Output the (x, y) coordinate of the center of the cell containing the given text.  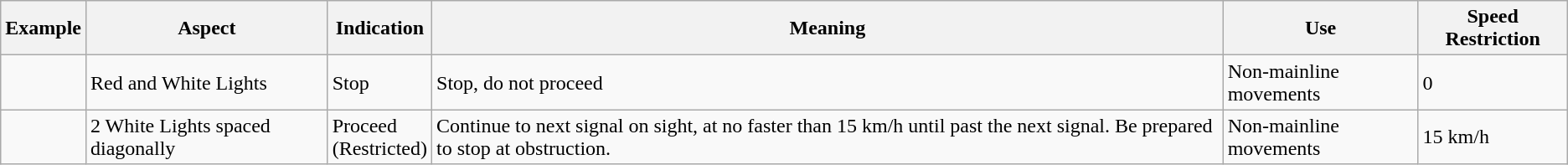
Continue to next signal on sight, at no faster than 15 km/h until past the next signal. Be prepared to stop at obstruction. (828, 137)
Speed Restriction (1493, 28)
Indication (379, 28)
Proceed(Restricted) (379, 137)
Stop (379, 82)
Use (1320, 28)
0 (1493, 82)
Red and White Lights (206, 82)
Aspect (206, 28)
15 km/h (1493, 137)
Stop, do not proceed (828, 82)
Meaning (828, 28)
Example (44, 28)
2 White Lights spaced diagonally (206, 137)
